Capture the cell that displays the provided text and extract its [X, Y] central coordinate. 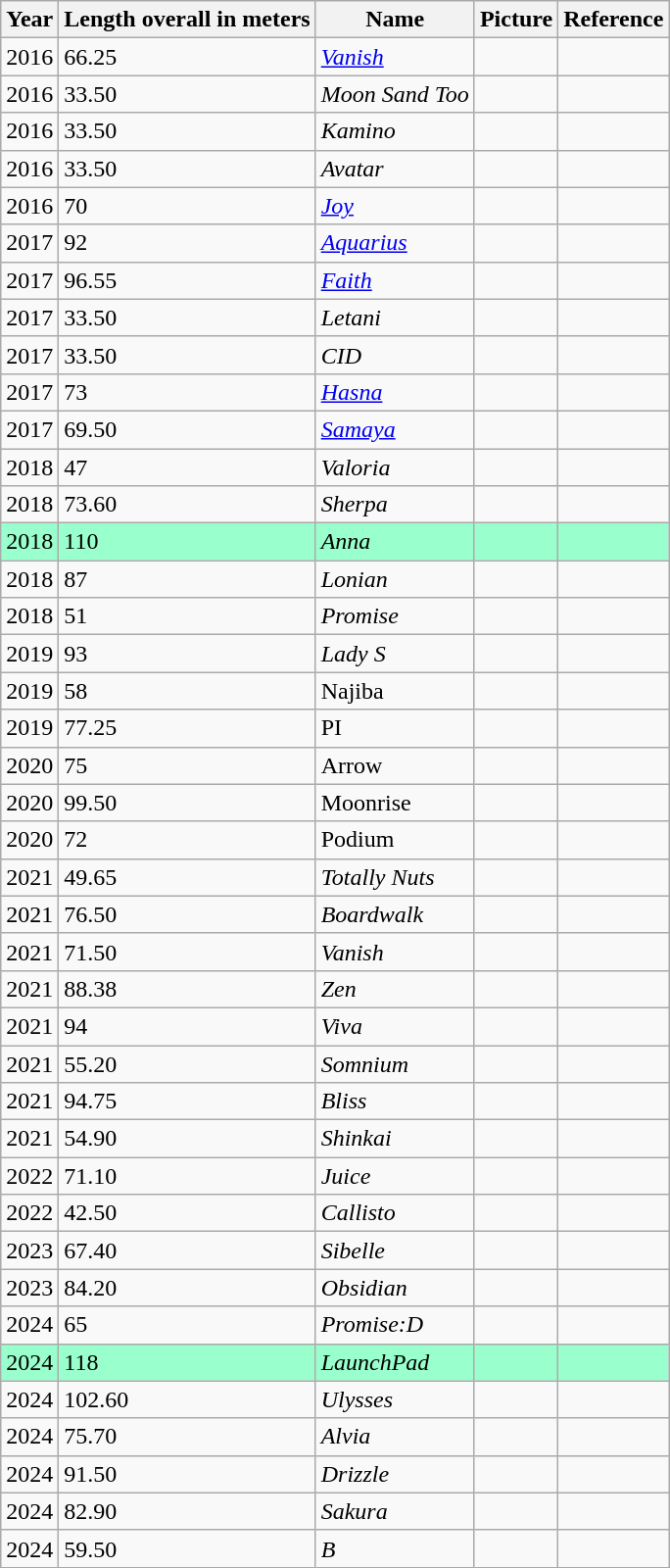
Faith [395, 280]
B [395, 1548]
Bliss [395, 1102]
Sakura [395, 1511]
66.25 [187, 57]
94 [187, 1026]
54.90 [187, 1139]
70 [187, 206]
Arrow [395, 765]
67.40 [187, 1250]
Somnium [395, 1063]
75.70 [187, 1437]
Zen [395, 989]
76.50 [187, 914]
Sherpa [395, 505]
71.50 [187, 952]
Anna [395, 542]
Letani [395, 318]
73 [187, 392]
88.38 [187, 989]
Reference [613, 20]
Promise [395, 616]
59.50 [187, 1548]
99.50 [187, 803]
LaunchPad [395, 1362]
Callisto [395, 1213]
Moon Sand Too [395, 94]
65 [187, 1325]
Ulysses [395, 1399]
91.50 [187, 1474]
Lady S [395, 654]
Totally Nuts [395, 877]
Boardwalk [395, 914]
Avatar [395, 169]
Najiba [395, 691]
Podium [395, 840]
72 [187, 840]
Name [395, 20]
58 [187, 691]
Kamino [395, 131]
87 [187, 579]
42.50 [187, 1213]
92 [187, 243]
Picture [515, 20]
55.20 [187, 1063]
Length overall in meters [187, 20]
77.25 [187, 728]
Hasna [395, 392]
Shinkai [395, 1139]
CID [395, 355]
75 [187, 765]
71.10 [187, 1176]
PI [395, 728]
Aquarius [395, 243]
Sibelle [395, 1250]
102.60 [187, 1399]
Viva [395, 1026]
69.50 [187, 429]
Year [29, 20]
110 [187, 542]
84.20 [187, 1288]
96.55 [187, 280]
Lonian [395, 579]
Moonrise [395, 803]
73.60 [187, 505]
Valoria [395, 467]
Drizzle [395, 1474]
51 [187, 616]
Promise:D [395, 1325]
118 [187, 1362]
Samaya [395, 429]
93 [187, 654]
47 [187, 467]
94.75 [187, 1102]
Joy [395, 206]
Alvia [395, 1437]
49.65 [187, 877]
82.90 [187, 1511]
Juice [395, 1176]
Obsidian [395, 1288]
